Extract the (X, Y) coordinate from the center of the cell holding the provided text.  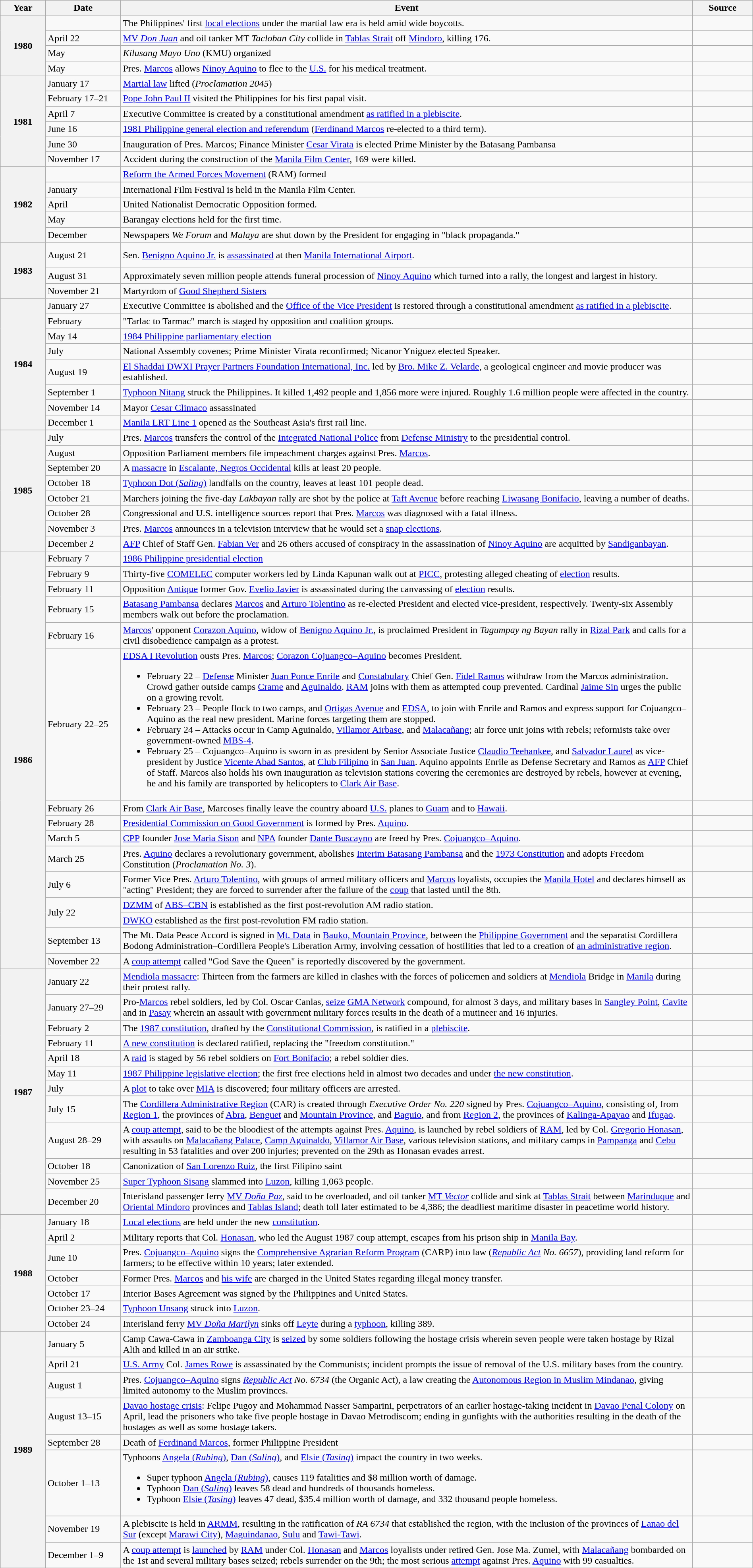
From Clark Air Base, Marcoses finally leave the country aboard U.S. planes to Guam and to Hawaii. (407, 808)
October 28 (83, 513)
Former Pres. Marcos and his wife are charged in the United States regarding illegal money transfer. (407, 1278)
Presidential Commission on Good Government is formed by Pres. Aquino. (407, 823)
Accident during the construction of the Manila Film Center, 169 were killed. (407, 159)
Death of Ferdinand Marcos, former Philippine President (407, 1442)
Interisland ferry MV Doña Marilyn sinks off Leyte during a typhoon, killing 389. (407, 1324)
June 30 (83, 144)
November 22 (83, 961)
April 18 (83, 1058)
May 11 (83, 1073)
Martial law lifted (Proclamation 2045) (407, 83)
1987 (23, 1092)
Sen. Benigno Aquino Jr. is assassinated at then Manila International Airport. (407, 255)
January 27 (83, 306)
December 20 (83, 1202)
The Philippines' first local elections under the martial law era is held amid wide boycotts. (407, 23)
February 26 (83, 808)
DZMM of ABS–CBN is established as the first post-revolution AM radio station. (407, 905)
September 28 (83, 1442)
April 21 (83, 1365)
August 13–15 (83, 1416)
October 23–24 (83, 1309)
Interior Bases Agreement was signed by the Philippines and United States. (407, 1293)
February 28 (83, 823)
1987 Philippine legislative election; the first free elections held in almost two decades and under the new constitution. (407, 1073)
August 21 (83, 255)
1981 Philippine general election and referendum (Ferdinand Marcos re-elected to a third term). (407, 129)
November 19 (83, 1529)
July 15 (83, 1109)
1984 Philippine parliamentary election (407, 336)
March 25 (83, 858)
Marchers joining the five-day Lakbayan rally are shot by the police at Taft Avenue before reaching Liwasang Bonifacio, leaving a number of deaths. (407, 498)
Typhoon Unsang struck into Luzon. (407, 1309)
August 1 (83, 1385)
August (83, 453)
April (83, 205)
January (83, 190)
Newspapers We Forum and Malaya are shut down by the President for engaging in "black propaganda." (407, 235)
A coup attempt called "God Save the Queen" is reportedly discovered by the government. (407, 961)
Reform the Armed Forces Movement (RAM) formed (407, 174)
February 2 (83, 1028)
Executive Committee is created by a constitutional amendment as ratified in a plebiscite. (407, 114)
AFP Chief of Staff Gen. Fabian Ver and 26 others accused of conspiracy in the assassination of Ninoy Aquino are acquitted by Sandiganbayan. (407, 544)
March 5 (83, 838)
A new constitution is declared ratified, replacing the "freedom constitution." (407, 1043)
1988 (23, 1273)
February 9 (83, 574)
Opposition Parliament members file impeachment charges against Pres. Marcos. (407, 453)
Pres. Marcos announces in a television interview that he would set a snap elections. (407, 528)
Source (723, 8)
June 16 (83, 129)
February 15 (83, 610)
Thirty-five COMELEC computer workers led by Linda Kapunan walk out at PICC, protesting alleged cheating of election results. (407, 574)
January 17 (83, 83)
August 28–29 (83, 1140)
Super Typhoon Sisang slammed into Luzon, killing 1,063 people. (407, 1181)
January 22 (83, 981)
"Tarlac to Tarmac" march is staged by opposition and coalition groups. (407, 321)
A plot to take over MIA is discovered; four military officers are arrested. (407, 1088)
April 2 (83, 1237)
September 20 (83, 468)
January 5 (83, 1344)
January 18 (83, 1222)
November 14 (83, 407)
The 1987 constitution, drafted by the Constitutional Commission, is ratified in a plebiscite. (407, 1028)
May 14 (83, 336)
Date (83, 8)
August 31 (83, 276)
November 25 (83, 1181)
Pope John Paul II visited the Philippines for his first papal visit. (407, 99)
April 7 (83, 114)
Congressional and U.S. intelligence sources report that Pres. Marcos was diagnosed with a fatal illness. (407, 513)
October 24 (83, 1324)
Approximately seven million people attends funeral procession of Ninoy Aquino which turned into a rally, the longest and largest in history. (407, 276)
Barangay elections held for the first time. (407, 220)
1984 (23, 364)
DWKO established as the first post-revolution FM radio station. (407, 920)
1985 (23, 490)
December 2 (83, 544)
1981 (23, 121)
February 16 (83, 635)
April 22 (83, 38)
MV Don Juan and oil tanker MT Tacloban City collide in Tablas Strait off Mindoro, killing 176. (407, 38)
A massacre in Escalante, Negros Occidental kills at least 20 people. (407, 468)
1986 Philippine presidential election (407, 559)
December (83, 235)
October 17 (83, 1293)
CPP founder Jose Maria Sison and NPA founder Dante Buscayno are freed by Pres. Cojuangco–Aquino. (407, 838)
July 6 (83, 885)
October 1–13 (83, 1483)
United Nationalist Democratic Opposition formed. (407, 205)
June 10 (83, 1258)
1980 (23, 46)
December 1–9 (83, 1554)
Pres. Marcos allows Ninoy Aquino to flee to the U.S. for his medical treatment. (407, 68)
Executive Committee is abolished and the Office of the Vice President is restored through a constitutional amendment as ratified in a plebiscite. (407, 306)
September 1 (83, 392)
International Film Festival is held in the Manila Film Center. (407, 190)
Typhoon Dot (Saling) landfalls on the country, leaves at least 101 people dead. (407, 483)
August 19 (83, 372)
Kilusang Mayo Uno (KMU) organized (407, 53)
U.S. Army Col. James Rowe is assassinated by the Communists; incident prompts the issue of removal of the U.S. military bases from the country. (407, 1365)
Pres. Marcos transfers the control of the Integrated National Police from Defense Ministry to the presidential control. (407, 437)
1989 (23, 1450)
A raid is staged by 56 rebel soldiers on Fort Bonifacio; a rebel soldier dies. (407, 1058)
January 27–29 (83, 1008)
Mayor Cesar Climaco assassinated (407, 407)
Manila LRT Line 1 opened as the Southeast Asia's first rail line. (407, 422)
National Assembly covenes; Prime Minister Virata reconfirmed; Nicanor Yniguez elected Speaker. (407, 351)
Typhoon Nitang struck the Philippines. It killed 1,492 people and 1,856 more were injured. Roughly 1.6 million people were affected in the country. (407, 392)
October 21 (83, 498)
1982 (23, 204)
Martyrdom of Good Shepherd Sisters (407, 291)
September 13 (83, 941)
Opposition Antique former Gov. Evelio Javier is assassinated during the canvassing of election results. (407, 589)
Canonization of San Lorenzo Ruiz, the first Filipino saint (407, 1166)
February (83, 321)
December 1 (83, 422)
El Shaddai DWXI Prayer Partners Foundation International, Inc. led by Bro. Mike Z. Velarde, a geological engineer and movie producer was established. (407, 372)
Local elections are held under the new constitution. (407, 1222)
Year (23, 8)
November 17 (83, 159)
February 22–25 (83, 724)
November 21 (83, 291)
February 7 (83, 559)
July 22 (83, 913)
1986 (23, 760)
October (83, 1278)
Military reports that Col. Honasan, who led the August 1987 coup attempt, escapes from his prison ship in Manila Bay. (407, 1237)
February 17–21 (83, 99)
1983 (23, 270)
November 3 (83, 528)
Event (407, 8)
Inauguration of Pres. Marcos; Finance Minister Cesar Virata is elected Prime Minister by the Batasang Pambansa (407, 144)
